For the text-containing cell, return its midpoint in [X, Y] coordinate format. 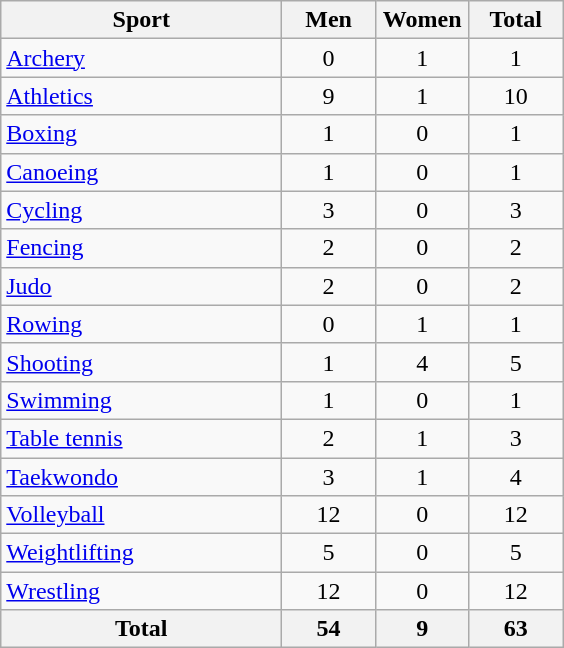
Cycling [142, 210]
Men [329, 20]
Rowing [142, 324]
Sport [142, 20]
10 [516, 96]
Boxing [142, 134]
Canoeing [142, 172]
Wrestling [142, 591]
Taekwondo [142, 477]
Fencing [142, 248]
Swimming [142, 400]
54 [329, 629]
Table tennis [142, 438]
Weightlifting [142, 553]
Volleyball [142, 515]
Archery [142, 58]
Women [422, 20]
63 [516, 629]
Shooting [142, 362]
Judo [142, 286]
Athletics [142, 96]
